Provide the (X, Y) coordinate of the cell's center where the given text is located.  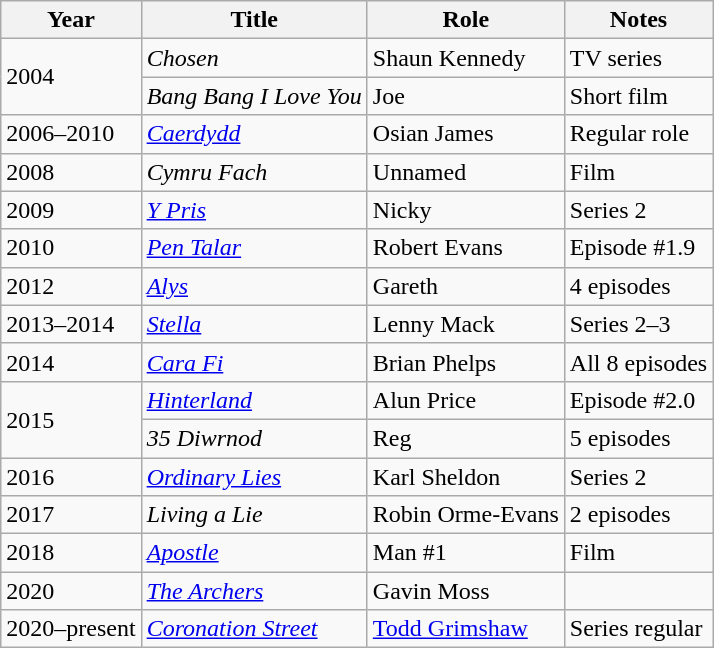
Episode #2.0 (638, 400)
2 episodes (638, 515)
Short film (638, 96)
Y Pris (254, 210)
Cymru Fach (254, 172)
All 8 episodes (638, 362)
TV series (638, 58)
2004 (71, 77)
4 episodes (638, 286)
Chosen (254, 58)
Hinterland (254, 400)
2012 (71, 286)
2006–2010 (71, 134)
2020–present (71, 629)
Bang Bang I Love You (254, 96)
Episode #1.9 (638, 248)
Caerdydd (254, 134)
Robin Orme-Evans (466, 515)
Osian James (466, 134)
The Archers (254, 591)
Notes (638, 20)
Living a Lie (254, 515)
Series regular (638, 629)
2010 (71, 248)
Role (466, 20)
Gavin Moss (466, 591)
Man #1 (466, 553)
Year (71, 20)
Robert Evans (466, 248)
Stella (254, 324)
2008 (71, 172)
Brian Phelps (466, 362)
Karl Sheldon (466, 477)
Alun Price (466, 400)
Joe (466, 96)
2009 (71, 210)
Apostle (254, 553)
Nicky (466, 210)
Regular role (638, 134)
2017 (71, 515)
2015 (71, 419)
Shaun Kennedy (466, 58)
35 Diwrnod (254, 438)
2016 (71, 477)
Ordinary Lies (254, 477)
Coronation Street (254, 629)
2013–2014 (71, 324)
Cara Fi (254, 362)
Series 2–3 (638, 324)
2014 (71, 362)
Lenny Mack (466, 324)
2020 (71, 591)
Pen Talar (254, 248)
Reg (466, 438)
Title (254, 20)
Gareth (466, 286)
Todd Grimshaw (466, 629)
Unnamed (466, 172)
Alys (254, 286)
2018 (71, 553)
5 episodes (638, 438)
